For the text-containing cell, return its midpoint in [X, Y] coordinate format. 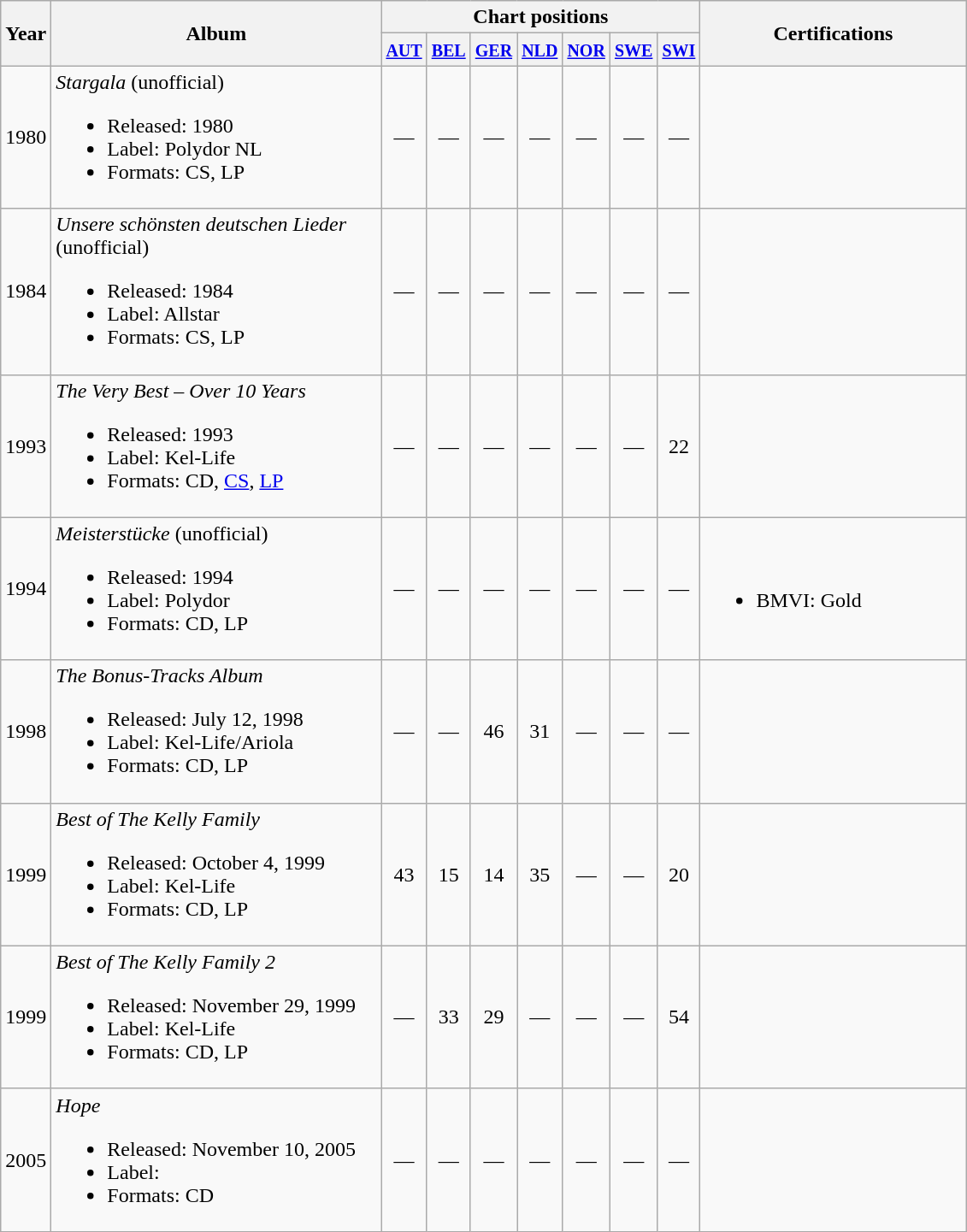
31 [540, 732]
NOR [587, 50]
BEL [448, 50]
43 [404, 874]
1984 [26, 292]
Stargala (unofficial)Released: 1980Label: Polydor NLFormats: CS, LP [216, 137]
54 [679, 1017]
2005 [26, 1159]
22 [679, 446]
35 [540, 874]
SWE [634, 50]
14 [493, 874]
The Bonus-Tracks AlbumReleased: July 12, 1998Label: Kel-Life/AriolaFormats: CD, LP [216, 732]
Best of The Kelly Family 2Released: November 29, 1999Label: Kel-LifeFormats: CD, LP [216, 1017]
SWI [679, 50]
20 [679, 874]
BMVI: Gold [833, 588]
29 [493, 1017]
Unsere schönsten deutschen Lieder (unofficial)Released: 1984Label: AllstarFormats: CS, LP [216, 292]
AUT [404, 50]
The Very Best – Over 10 YearsReleased: 1993Label: Kel-LifeFormats: CD, CS, LP [216, 446]
Chart positions [540, 17]
46 [493, 732]
Certifications [833, 33]
1998 [26, 732]
1993 [26, 446]
Album [216, 33]
1994 [26, 588]
Best of The Kelly FamilyReleased: October 4, 1999Label: Kel-LifeFormats: CD, LP [216, 874]
Year [26, 33]
1980 [26, 137]
HopeReleased: November 10, 2005Label:Formats: CD [216, 1159]
33 [448, 1017]
15 [448, 874]
Meisterstücke (unofficial)Released: 1994Label: PolydorFormats: CD, LP [216, 588]
NLD [540, 50]
GER [493, 50]
